Return the [X, Y] coordinate for the center point of the cell that contains the specified text.  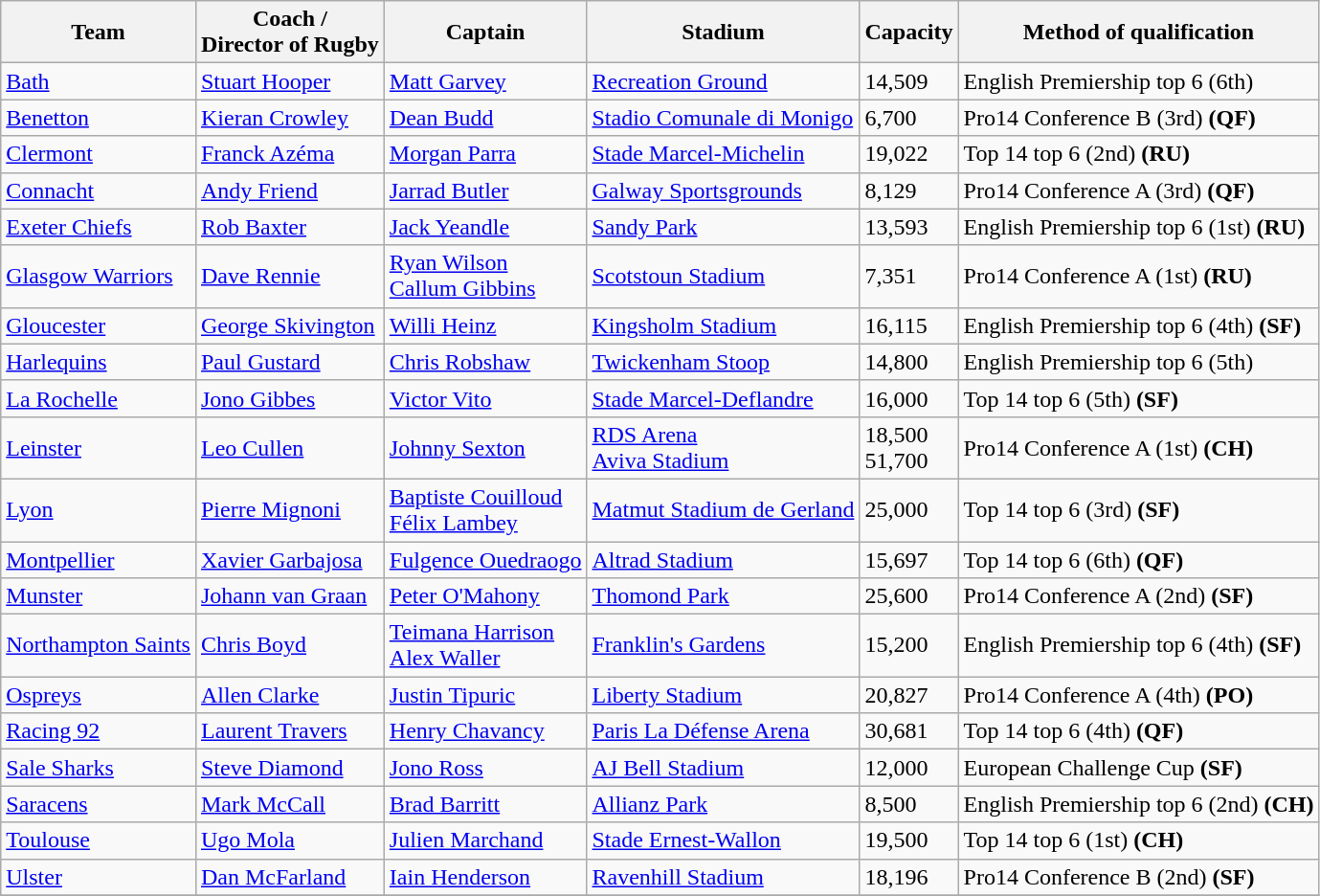
Top 14 top 6 (4th) (QF) [1139, 731]
19,022 [909, 154]
Stade Ernest-Wallon [724, 840]
Pierre Mignoni [289, 509]
Henry Chavancy [485, 731]
Matmut Stadium de Gerland [724, 509]
Andy Friend [289, 190]
Ravenhill Stadium [724, 877]
Sandy Park [724, 227]
Stadium [724, 33]
Jono Gibbes [289, 398]
Paris La Défense Arena [724, 731]
Captain [485, 33]
Jarrad Butler [485, 190]
Pro14 Conference A (2nd) (SF) [1139, 596]
Franklin's Gardens [724, 645]
Paul Gustard [289, 362]
7,351 [909, 276]
Clermont [99, 154]
Coach /Director of Rugby [289, 33]
18,50051,700 [909, 448]
Scotstoun Stadium [724, 276]
15,200 [909, 645]
Altrad Stadium [724, 560]
Pro14 Conference B (2nd) (SF) [1139, 877]
6,700 [909, 118]
13,593 [909, 227]
Top 14 top 6 (2nd) (RU) [1139, 154]
Galway Sportsgrounds [724, 190]
Montpellier [99, 560]
30,681 [909, 731]
Top 14 top 6 (3rd) (SF) [1139, 509]
Chris Robshaw [485, 362]
Twickenham Stoop [724, 362]
Fulgence Ouedraogo [485, 560]
Morgan Parra [485, 154]
Top 14 top 6 (1st) (CH) [1139, 840]
16,000 [909, 398]
Mark McCall [289, 804]
Toulouse [99, 840]
Ryan Wilson Callum Gibbins [485, 276]
Ulster [99, 877]
Victor Vito [485, 398]
English Premiership top 6 (6th) [1139, 81]
Franck Azéma [289, 154]
Exeter Chiefs [99, 227]
Connacht [99, 190]
Allen Clarke [289, 695]
English Premiership top 6 (1st) (RU) [1139, 227]
Matt Garvey [485, 81]
Stade Marcel-Michelin [724, 154]
Glasgow Warriors [99, 276]
Stuart Hooper [289, 81]
Top 14 top 6 (5th) (SF) [1139, 398]
Johnny Sexton [485, 448]
Dan McFarland [289, 877]
Gloucester [99, 325]
19,500 [909, 840]
Teimana Harrison Alex Waller [485, 645]
Dave Rennie [289, 276]
Stade Marcel-Deflandre [724, 398]
Justin Tipuric [485, 695]
Pro14 Conference B (3rd) (QF) [1139, 118]
16,115 [909, 325]
George Skivington [289, 325]
Kieran Crowley [289, 118]
Harlequins [99, 362]
Johann van Graan [289, 596]
25,600 [909, 596]
Leinster [99, 448]
RDS ArenaAviva Stadium [724, 448]
15,697 [909, 560]
Ugo Mola [289, 840]
Top 14 top 6 (6th) (QF) [1139, 560]
Recreation Ground [724, 81]
14,509 [909, 81]
20,827 [909, 695]
Jack Yeandle [485, 227]
Xavier Garbajosa [289, 560]
18,196 [909, 877]
English Premiership top 6 (2nd) (CH) [1139, 804]
AJ Bell Stadium [724, 768]
Kingsholm Stadium [724, 325]
Rob Baxter [289, 227]
12,000 [909, 768]
La Rochelle [99, 398]
Capacity [909, 33]
Pro14 Conference A (3rd) (QF) [1139, 190]
Allianz Park [724, 804]
European Challenge Cup (SF) [1139, 768]
8,500 [909, 804]
Jono Ross [485, 768]
Dean Budd [485, 118]
Pro14 Conference A (1st) (CH) [1139, 448]
Willi Heinz [485, 325]
Northampton Saints [99, 645]
Steve Diamond [289, 768]
Team [99, 33]
Saracens [99, 804]
Iain Henderson [485, 877]
8,129 [909, 190]
Peter O'Mahony [485, 596]
Stadio Comunale di Monigo [724, 118]
25,000 [909, 509]
Pro14 Conference A (4th) (PO) [1139, 695]
14,800 [909, 362]
Pro14 Conference A (1st) (RU) [1139, 276]
Liberty Stadium [724, 695]
Sale Sharks [99, 768]
Julien Marchand [485, 840]
Chris Boyd [289, 645]
Baptiste Couilloud Félix Lambey [485, 509]
Racing 92 [99, 731]
Benetton [99, 118]
Thomond Park [724, 596]
Brad Barritt [485, 804]
Lyon [99, 509]
Munster [99, 596]
Ospreys [99, 695]
Bath [99, 81]
Method of qualification [1139, 33]
Laurent Travers [289, 731]
Leo Cullen [289, 448]
English Premiership top 6 (5th) [1139, 362]
